Scan for the cell matching the given text and deliver its (x, y) coordinate at center. 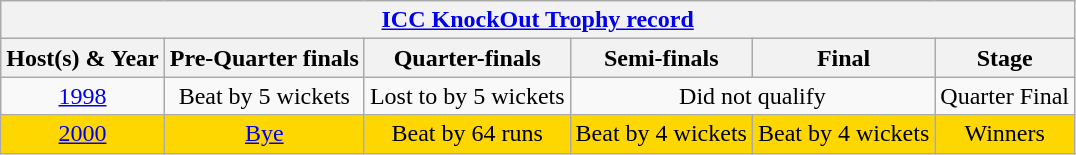
ICC KnockOut Trophy record (538, 20)
Quarter-finals (467, 58)
Final (843, 58)
2000 (82, 134)
Pre-Quarter finals (264, 58)
Quarter Final (1005, 96)
Semi-finals (661, 58)
Stage (1005, 58)
Beat by 5 wickets (264, 96)
1998 (82, 96)
Winners (1005, 134)
Bye (264, 134)
Host(s) & Year (82, 58)
Did not qualify (752, 96)
Beat by 64 runs (467, 134)
Lost to by 5 wickets (467, 96)
